Find where the given text appears and provide that cell's center as (X, Y) coordinate. 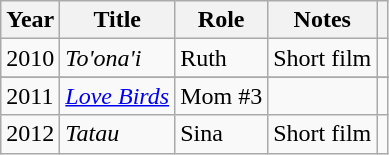
Role (222, 20)
To'ona'i (118, 58)
Tatau (118, 134)
2011 (30, 96)
Ruth (222, 58)
2010 (30, 58)
Title (118, 20)
Year (30, 20)
Love Birds (118, 96)
Sina (222, 134)
Notes (322, 20)
2012 (30, 134)
Mom #3 (222, 96)
